Return [X, Y] of the center of cell containing provided text 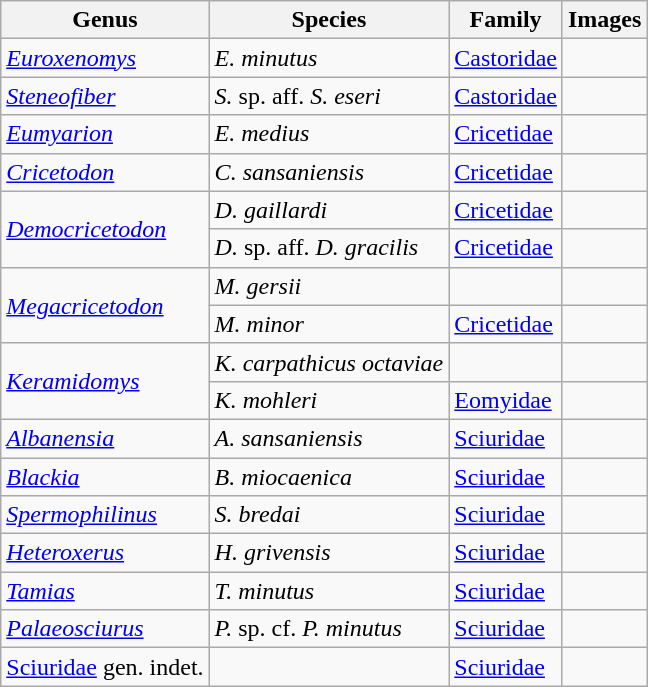
B. miocaenica [329, 477]
S. bredai [329, 515]
Species [329, 20]
Genus [105, 20]
Euroxenomys [105, 58]
C. sansaniensis [329, 172]
D. gaillardi [329, 210]
E. medius [329, 134]
Heteroxerus [105, 553]
Blackia [105, 477]
K. carpathicus octaviae [329, 362]
Eomyidae [506, 400]
H. grivensis [329, 553]
A. sansaniensis [329, 438]
Spermophilinus [105, 515]
D. sp. aff. D. gracilis [329, 248]
Eumyarion [105, 134]
Cricetodon [105, 172]
T. minutus [329, 591]
Steneofiber [105, 96]
M. minor [329, 324]
Palaeosciurus [105, 629]
E. minutus [329, 58]
K. mohleri [329, 400]
P. sp. cf. P. minutus [329, 629]
M. gersii [329, 286]
Megacricetodon [105, 305]
Sciuridae gen. indet. [105, 667]
Keramidomys [105, 381]
Family [506, 20]
Democricetodon [105, 229]
Images [604, 20]
Albanensia [105, 438]
Tamias [105, 591]
S. sp. aff. S. eseri [329, 96]
